Return (X, Y) of the center of cell containing provided text 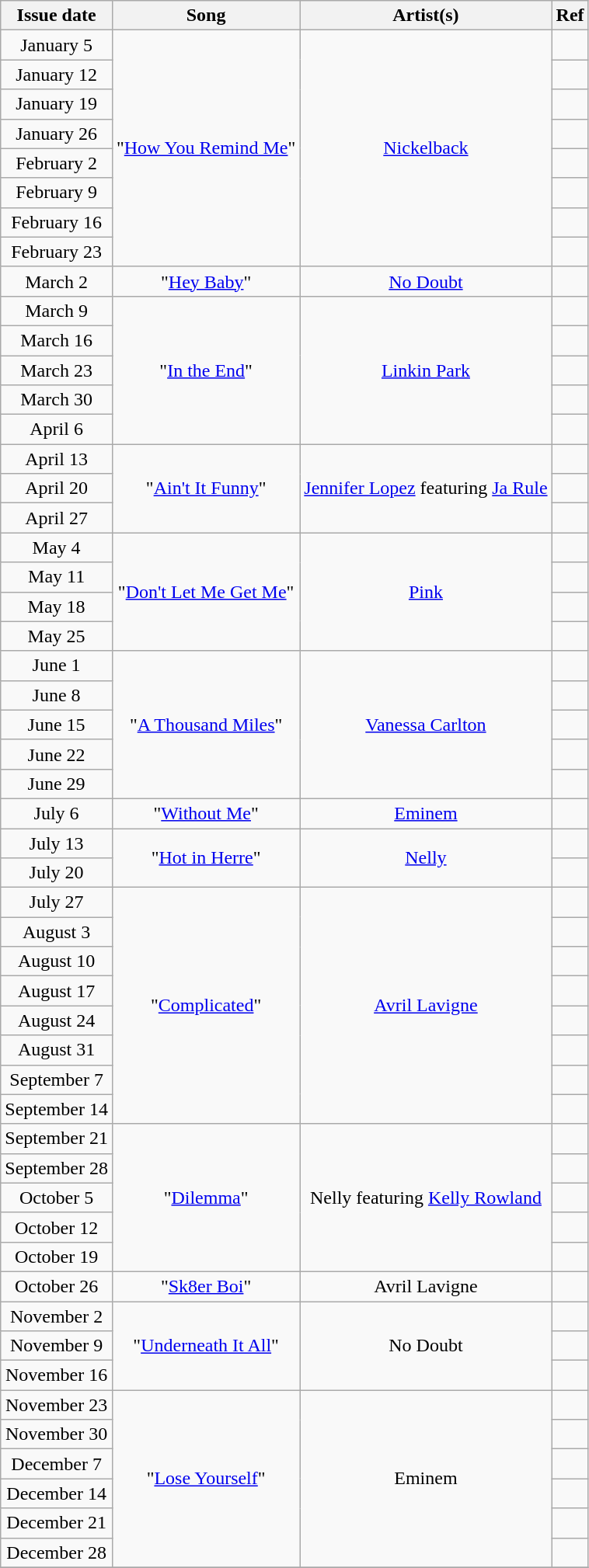
December 14 (57, 1493)
Song (205, 16)
Linkin Park (426, 370)
June 8 (57, 695)
"Without Me" (205, 813)
April 20 (57, 488)
February 2 (57, 163)
July 6 (57, 813)
"How You Remind Me" (205, 148)
March 16 (57, 340)
Artist(s) (426, 16)
"Sk8er Boi" (205, 1286)
March 30 (57, 400)
June 22 (57, 754)
December 21 (57, 1523)
"Dilemma" (205, 1198)
August 17 (57, 991)
December 28 (57, 1552)
"A Thousand Miles" (205, 725)
June 29 (57, 784)
November 30 (57, 1434)
"Don't Let Me Get Me" (205, 592)
March 2 (57, 281)
Jennifer Lopez featuring Ja Rule (426, 488)
March 9 (57, 311)
September 21 (57, 1139)
"Hot in Herre" (205, 857)
July 20 (57, 873)
January 19 (57, 104)
February 9 (57, 193)
Pink (426, 592)
August 3 (57, 932)
May 25 (57, 636)
June 15 (57, 725)
Ref (570, 16)
Issue date (57, 16)
Nelly featuring Kelly Rowland (426, 1198)
"Hey Baby" (205, 281)
May 11 (57, 577)
October 19 (57, 1257)
August 31 (57, 1050)
July 27 (57, 902)
November 9 (57, 1346)
Vanessa Carlton (426, 725)
April 13 (57, 459)
August 10 (57, 961)
March 23 (57, 370)
November 23 (57, 1405)
"Underneath It All" (205, 1346)
November 2 (57, 1316)
May 4 (57, 548)
October 5 (57, 1198)
November 16 (57, 1375)
January 12 (57, 75)
June 1 (57, 666)
July 13 (57, 843)
April 6 (57, 429)
Nickelback (426, 148)
Nelly (426, 857)
February 23 (57, 252)
December 7 (57, 1464)
January 26 (57, 134)
February 16 (57, 222)
"In the End" (205, 370)
October 12 (57, 1227)
April 27 (57, 518)
September 28 (57, 1168)
January 5 (57, 45)
"Complicated" (205, 1006)
May 18 (57, 607)
September 7 (57, 1080)
October 26 (57, 1286)
September 14 (57, 1109)
August 24 (57, 1020)
"Ain't It Funny" (205, 488)
"Lose Yourself" (205, 1479)
